Return (X, Y) of the center of cell containing provided text 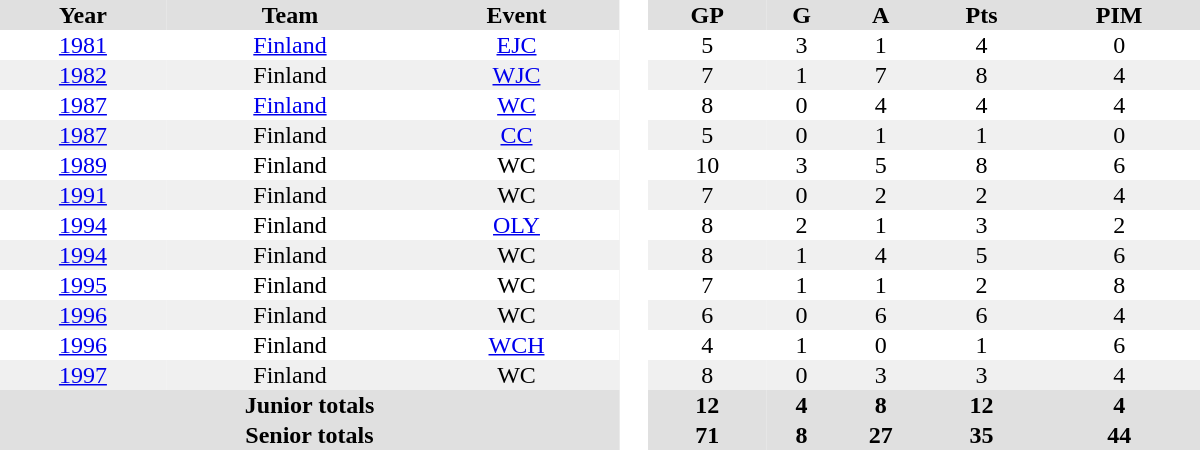
OLY (516, 225)
44 (1119, 435)
Junior totals (310, 405)
1989 (83, 165)
A (881, 15)
Team (290, 15)
G (801, 15)
1991 (83, 195)
EJC (516, 45)
Pts (982, 15)
1981 (83, 45)
WJC (516, 75)
10 (707, 165)
27 (881, 435)
GP (707, 15)
CC (516, 135)
71 (707, 435)
1997 (83, 375)
Year (83, 15)
1982 (83, 75)
Senior totals (310, 435)
PIM (1119, 15)
1995 (83, 285)
35 (982, 435)
WCH (516, 345)
Event (516, 15)
